Return (X, Y) of the center of cell containing provided text 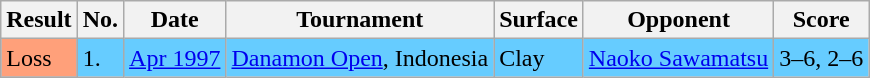
No. (100, 20)
Naoko Sawamatsu (678, 58)
Loss (39, 58)
Surface (539, 20)
Date (175, 20)
Tournament (360, 20)
Danamon Open, Indonesia (360, 58)
Result (39, 20)
Clay (539, 58)
3–6, 2–6 (822, 58)
1. (100, 58)
Score (822, 20)
Apr 1997 (175, 58)
Opponent (678, 20)
